For the text-containing cell, return its midpoint in (x, y) coordinate format. 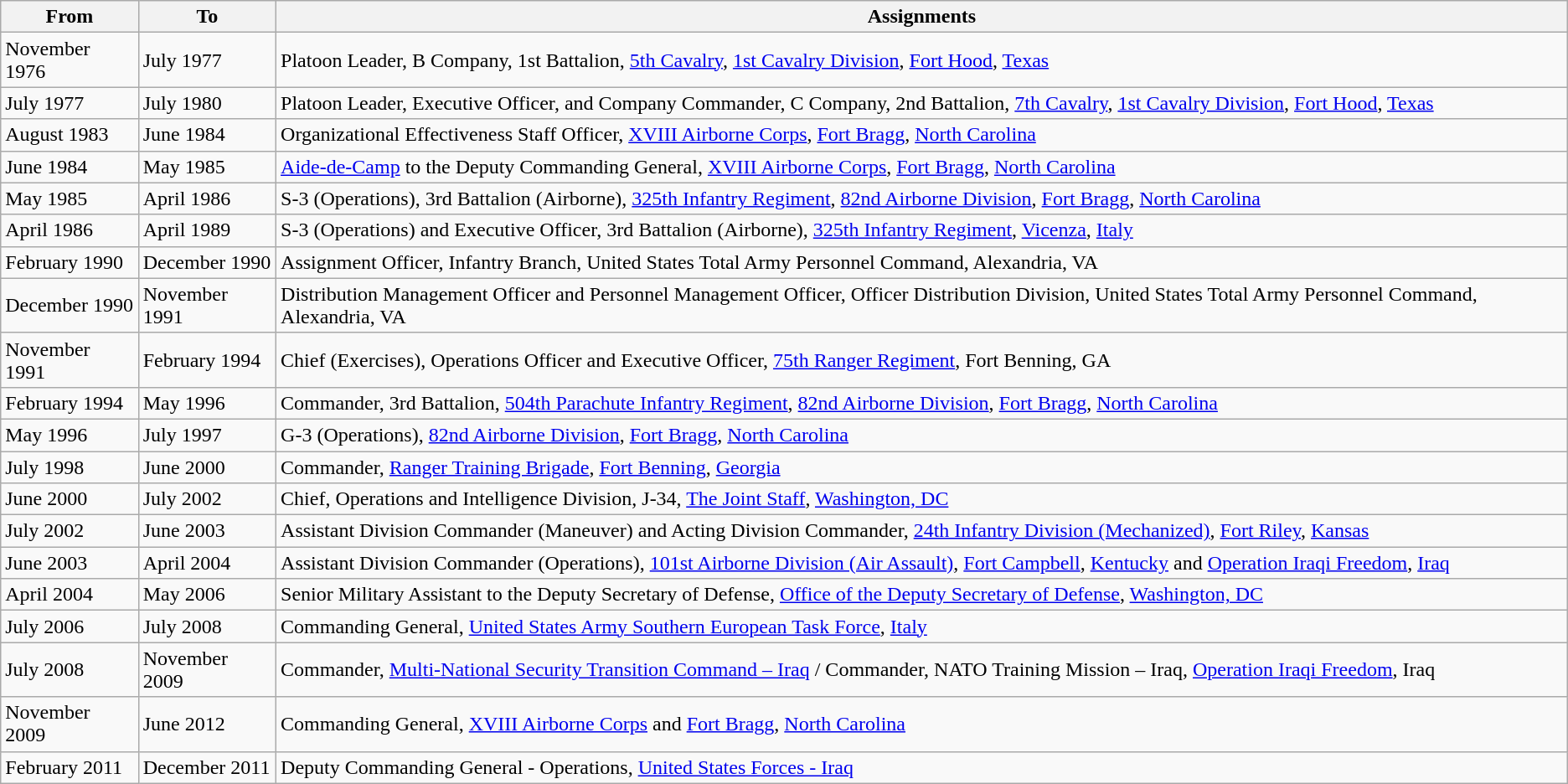
Organizational Effectiveness Staff Officer, XVIII Airborne Corps, Fort Bragg, North Carolina (922, 135)
S-3 (Operations) and Executive Officer, 3rd Battalion (Airborne), 325th Infantry Regiment, Vicenza, Italy (922, 230)
May 2006 (207, 595)
Commander, Ranger Training Brigade, Fort Benning, Georgia (922, 467)
To (207, 17)
From (70, 17)
August 1983 (70, 135)
November 1976 (70, 60)
Chief (Exercises), Operations Officer and Executive Officer, 75th Ranger Regiment, Fort Benning, GA (922, 360)
April 1989 (207, 230)
Commander, Multi-National Security Transition Command – Iraq / Commander, NATO Training Mission – Iraq, Operation Iraqi Freedom, Iraq (922, 670)
Assignments (922, 17)
July 1997 (207, 435)
February 1990 (70, 262)
Assistant Division Commander (Maneuver) and Acting Division Commander, 24th Infantry Division (Mechanized), Fort Riley, Kansas (922, 531)
July 1998 (70, 467)
Platoon Leader, B Company, 1st Battalion, 5th Cavalry, 1st Cavalry Division, Fort Hood, Texas (922, 60)
Commanding General, XVIII Airborne Corps and Fort Bragg, North Carolina (922, 724)
July 1980 (207, 103)
Deputy Commanding General - Operations, United States Forces - Iraq (922, 767)
December 2011 (207, 767)
Chief, Operations and Intelligence Division, J-34, The Joint Staff, Washington, DC (922, 499)
Assignment Officer, Infantry Branch, United States Total Army Personnel Command, Alexandria, VA (922, 262)
Assistant Division Commander (Operations), 101st Airborne Division (Air Assault), Fort Campbell, Kentucky and Operation Iraqi Freedom, Iraq (922, 563)
G-3 (Operations), 82nd Airborne Division, Fort Bragg, North Carolina (922, 435)
Commander, 3rd Battalion, 504th Parachute Infantry Regiment, 82nd Airborne Division, Fort Bragg, North Carolina (922, 403)
Senior Military Assistant to the Deputy Secretary of Defense, Office of the Deputy Secretary of Defense, Washington, DC (922, 595)
Commanding General, United States Army Southern European Task Force, Italy (922, 627)
S-3 (Operations), 3rd Battalion (Airborne), 325th Infantry Regiment, 82nd Airborne Division, Fort Bragg, North Carolina (922, 199)
Aide-de-Camp to the Deputy Commanding General, XVIII Airborne Corps, Fort Bragg, North Carolina (922, 167)
June 2012 (207, 724)
February 2011 (70, 767)
Platoon Leader, Executive Officer, and Company Commander, C Company, 2nd Battalion, 7th Cavalry, 1st Cavalry Division, Fort Hood, Texas (922, 103)
July 2006 (70, 627)
